Provide the [x, y] coordinate of the cell's center where the given text is located.  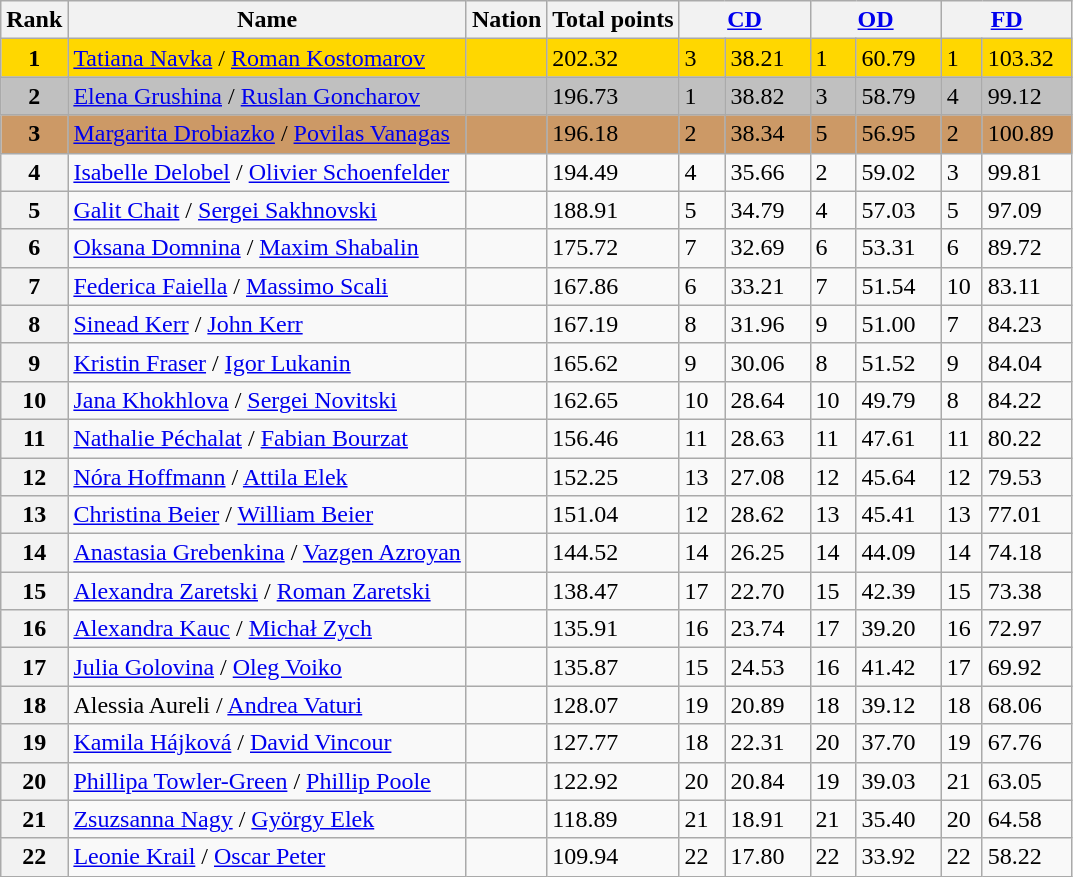
38.34 [768, 134]
22.31 [768, 743]
35.40 [898, 819]
Christina Beier / William Beier [268, 515]
152.25 [613, 477]
188.91 [613, 210]
167.19 [613, 324]
38.82 [768, 96]
69.92 [1027, 667]
27.08 [768, 477]
118.89 [613, 819]
84.23 [1027, 324]
31.96 [768, 324]
156.46 [613, 438]
CD [744, 20]
47.61 [898, 438]
Anastasia Grebenkina / Vazgen Azroyan [268, 553]
84.22 [1027, 400]
Kamila Hájková / David Vincour [268, 743]
Alessia Aureli / Andrea Vaturi [268, 705]
34.79 [768, 210]
51.54 [898, 286]
37.70 [898, 743]
Tatiana Navka / Roman Kostomarov [268, 58]
68.06 [1027, 705]
Leonie Krail / Oscar Peter [268, 857]
Jana Khokhlova / Sergei Novitski [268, 400]
83.11 [1027, 286]
Nathalie Péchalat / Fabian Bourzat [268, 438]
33.92 [898, 857]
58.22 [1027, 857]
67.76 [1027, 743]
56.95 [898, 134]
Name [268, 20]
58.79 [898, 96]
Nation [506, 20]
80.22 [1027, 438]
41.42 [898, 667]
196.73 [613, 96]
127.77 [613, 743]
28.63 [768, 438]
42.39 [898, 591]
Kristin Fraser / Igor Lukanin [268, 362]
103.32 [1027, 58]
17.80 [768, 857]
49.79 [898, 400]
63.05 [1027, 781]
64.58 [1027, 819]
Federica Faiella / Massimo Scali [268, 286]
44.09 [898, 553]
60.79 [898, 58]
Phillipa Towler-Green / Phillip Poole [268, 781]
Nóra Hoffmann / Attila Elek [268, 477]
28.64 [768, 400]
196.18 [613, 134]
Rank [34, 20]
135.91 [613, 629]
Elena Grushina / Ruslan Goncharov [268, 96]
20.89 [768, 705]
Galit Chait / Sergei Sakhnovski [268, 210]
FD [1006, 20]
39.12 [898, 705]
138.47 [613, 591]
51.00 [898, 324]
72.97 [1027, 629]
39.20 [898, 629]
Zsuzsanna Nagy / György Elek [268, 819]
53.31 [898, 248]
97.09 [1027, 210]
144.52 [613, 553]
122.92 [613, 781]
Margarita Drobiazko / Povilas Vanagas [268, 134]
Isabelle Delobel / Olivier Schoenfelder [268, 172]
33.21 [768, 286]
32.69 [768, 248]
100.89 [1027, 134]
Total points [613, 20]
24.53 [768, 667]
79.53 [1027, 477]
109.94 [613, 857]
18.91 [768, 819]
35.66 [768, 172]
45.41 [898, 515]
23.74 [768, 629]
Alexandra Zaretski / Roman Zaretski [268, 591]
26.25 [768, 553]
89.72 [1027, 248]
77.01 [1027, 515]
45.64 [898, 477]
202.32 [613, 58]
Alexandra Kauc / Michał Zych [268, 629]
51.52 [898, 362]
151.04 [613, 515]
165.62 [613, 362]
57.03 [898, 210]
39.03 [898, 781]
84.04 [1027, 362]
OD [876, 20]
128.07 [613, 705]
Sinead Kerr / John Kerr [268, 324]
175.72 [613, 248]
22.70 [768, 591]
59.02 [898, 172]
Oksana Domnina / Maxim Shabalin [268, 248]
38.21 [768, 58]
30.06 [768, 362]
135.87 [613, 667]
74.18 [1027, 553]
162.65 [613, 400]
28.62 [768, 515]
167.86 [613, 286]
99.81 [1027, 172]
99.12 [1027, 96]
Julia Golovina / Oleg Voiko [268, 667]
194.49 [613, 172]
20.84 [768, 781]
73.38 [1027, 591]
